Return the (x, y) coordinate for the center point of the cell that contains the specified text.  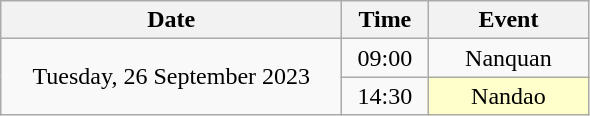
Time (385, 20)
09:00 (385, 58)
Tuesday, 26 September 2023 (172, 77)
Event (508, 20)
Nandao (508, 96)
14:30 (385, 96)
Nanquan (508, 58)
Date (172, 20)
